Return the [X, Y] coordinate for the center point of the cell that contains the specified text.  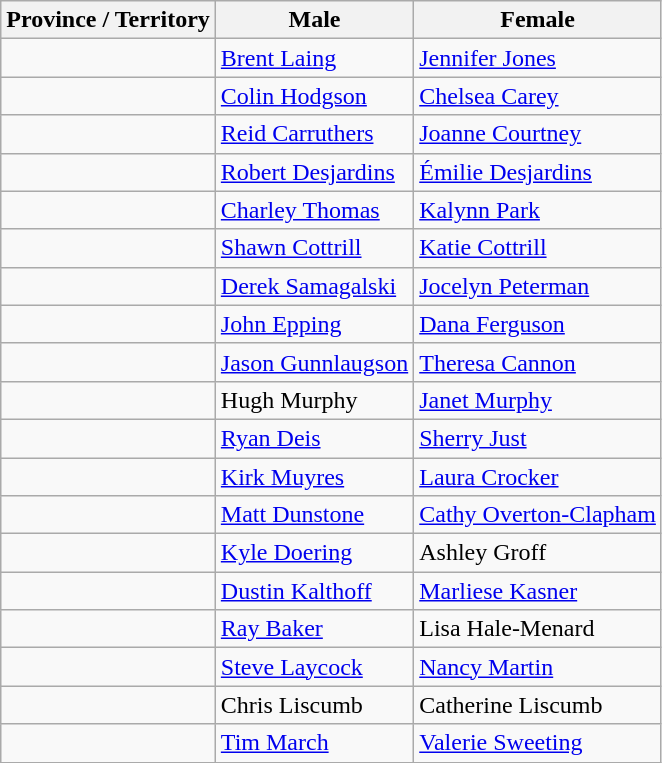
Janet Murphy [538, 400]
Matt Dunstone [314, 515]
Marliese Kasner [538, 591]
Émilie Desjardins [538, 172]
Jocelyn Peterman [538, 286]
Province / Territory [108, 20]
Catherine Liscumb [538, 705]
Ashley Groff [538, 553]
Lisa Hale-Menard [538, 629]
Female [538, 20]
Shawn Cottrill [314, 248]
Jason Gunnlaugson [314, 362]
Chris Liscumb [314, 705]
Kirk Muyres [314, 477]
Colin Hodgson [314, 96]
Tim March [314, 743]
Derek Samagalski [314, 286]
Hugh Murphy [314, 400]
Kyle Doering [314, 553]
Katie Cottrill [538, 248]
Ryan Deis [314, 438]
Dustin Kalthoff [314, 591]
Sherry Just [538, 438]
Ray Baker [314, 629]
Nancy Martin [538, 667]
John Epping [314, 324]
Laura Crocker [538, 477]
Steve Laycock [314, 667]
Jennifer Jones [538, 58]
Cathy Overton-Clapham [538, 515]
Robert Desjardins [314, 172]
Dana Ferguson [538, 324]
Reid Carruthers [314, 134]
Male [314, 20]
Joanne Courtney [538, 134]
Brent Laing [314, 58]
Kalynn Park [538, 210]
Theresa Cannon [538, 362]
Chelsea Carey [538, 96]
Valerie Sweeting [538, 743]
Charley Thomas [314, 210]
